Locate the cell with the specified text and output its (x, y) center coordinate. 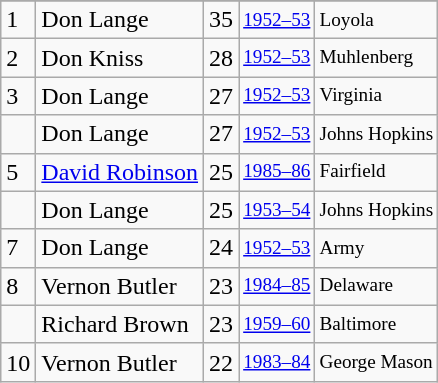
10 (18, 362)
Army (376, 248)
5 (18, 172)
28 (222, 58)
1 (18, 20)
8 (18, 286)
Baltimore (376, 324)
George Mason (376, 362)
1984–85 (277, 286)
Loyola (376, 20)
Fairfield (376, 172)
1959–60 (277, 324)
Delaware (376, 286)
3 (18, 96)
24 (222, 248)
David Robinson (120, 172)
1985–86 (277, 172)
Virginia (376, 96)
Don Kniss (120, 58)
22 (222, 362)
35 (222, 20)
Muhlenberg (376, 58)
1983–84 (277, 362)
7 (18, 248)
1953–54 (277, 210)
2 (18, 58)
Richard Brown (120, 324)
